Output the [X, Y] coordinate of the center of the cell containing the given text.  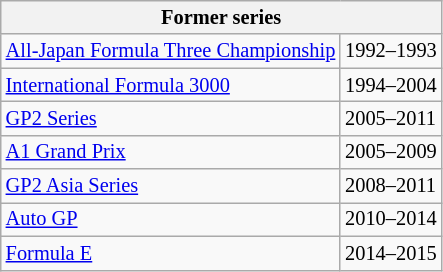
1994–2004 [390, 85]
2005–2009 [390, 152]
Auto GP [170, 219]
2010–2014 [390, 219]
Former series [222, 17]
1992–1993 [390, 51]
2005–2011 [390, 118]
Formula E [170, 253]
All-Japan Formula Three Championship [170, 51]
GP2 Series [170, 118]
GP2 Asia Series [170, 186]
A1 Grand Prix [170, 152]
2014–2015 [390, 253]
2008–2011 [390, 186]
International Formula 3000 [170, 85]
